From the cell containing the given text, extract its center point as (x, y) coordinate. 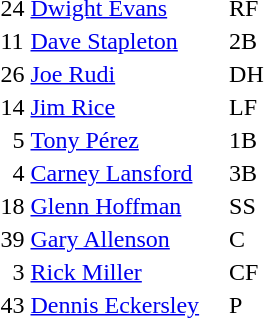
Tony Pérez (127, 140)
Carney Lansford (127, 173)
Dave Stapleton (127, 41)
Glenn Hoffman (127, 206)
Joe Rudi (127, 74)
Gary Allenson (127, 239)
Jim Rice (127, 107)
Rick Miller (127, 272)
